From the cell containing the given text, extract its center point as (x, y) coordinate. 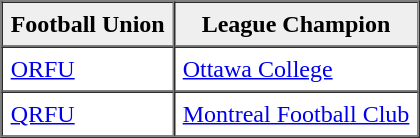
Football Union (88, 24)
ORFU (88, 68)
Montreal Football Club (296, 114)
League Champion (296, 24)
QRFU (88, 114)
Ottawa College (296, 68)
